Output the [x, y] coordinate of the center of the cell containing the given text.  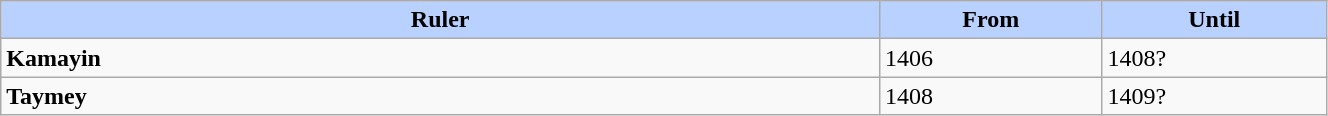
Kamayin [440, 58]
Taymey [440, 96]
Until [1214, 20]
1408 [992, 96]
1408? [1214, 58]
1409? [1214, 96]
From [992, 20]
Ruler [440, 20]
1406 [992, 58]
